Detect which cell encompasses the target text, then output its (x, y) center coordinate. 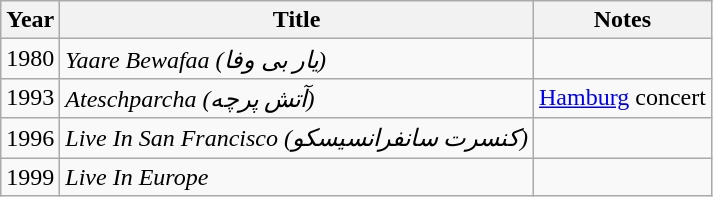
Title (297, 20)
1993 (30, 98)
Hamburg concert (622, 98)
Notes (622, 20)
Yaare Bewafaa (یار بی وفا) (297, 59)
1980 (30, 59)
Live In Europe (297, 177)
Year (30, 20)
1996 (30, 138)
Live In San Francisco (كنسرت سانفرانسيسكو) (297, 138)
1999 (30, 177)
Ateschparcha (آتش پرچه) (297, 98)
